Locate the cell with the specified text and output its (x, y) center coordinate. 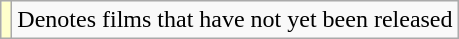
Denotes films that have not yet been released (235, 20)
